For the text-containing cell, return its midpoint in [x, y] coordinate format. 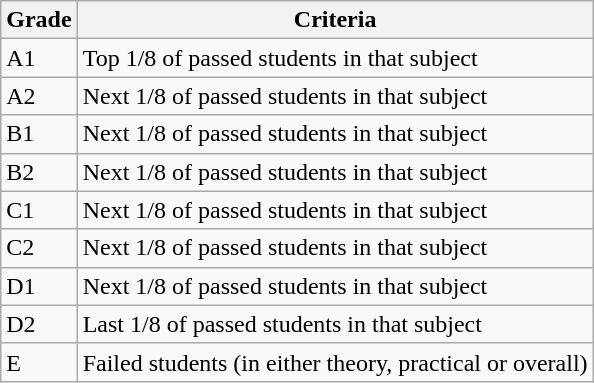
Failed students (in either theory, practical or overall) [335, 362]
Top 1/8 of passed students in that subject [335, 58]
A1 [39, 58]
D2 [39, 324]
E [39, 362]
D1 [39, 286]
B2 [39, 172]
Last 1/8 of passed students in that subject [335, 324]
B1 [39, 134]
A2 [39, 96]
Grade [39, 20]
C2 [39, 248]
C1 [39, 210]
Criteria [335, 20]
